Scan for the cell matching the given text and deliver its [x, y] coordinate at center. 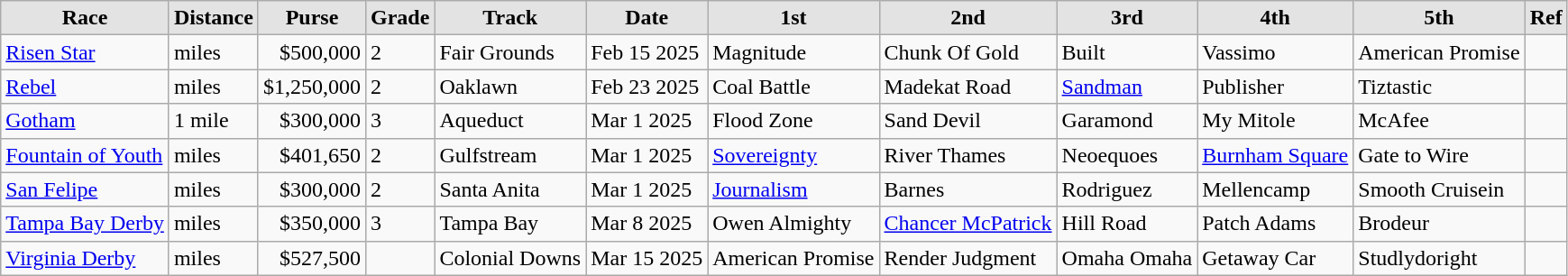
Risen Star [85, 52]
Built [1127, 52]
Santa Anita [510, 189]
Flood Zone [793, 121]
Barnes [968, 189]
Colonial Downs [510, 258]
3rd [1127, 18]
1 mile [213, 121]
Feb 23 2025 [647, 87]
Tampa Bay [510, 224]
Aqueduct [510, 121]
Rebel [85, 87]
Grade [400, 18]
2nd [968, 18]
Mar 8 2025 [647, 224]
Neoequoes [1127, 155]
Sand Devil [968, 121]
Gulfstream [510, 155]
Fair Grounds [510, 52]
Sandman [1127, 87]
$1,250,000 [312, 87]
Brodeur [1439, 224]
Owen Almighty [793, 224]
Burnham Square [1275, 155]
$401,650 [312, 155]
San Felipe [85, 189]
My Mitole [1275, 121]
4th [1275, 18]
Mellencamp [1275, 189]
Patch Adams [1275, 224]
Omaha Omaha [1127, 258]
Chunk Of Gold [968, 52]
1st [793, 18]
Chancer McPatrick [968, 224]
Hill Road [1127, 224]
Garamond [1127, 121]
Oaklawn [510, 87]
Virginia Derby [85, 258]
Gate to Wire [1439, 155]
Smooth Cruisein [1439, 189]
Race [85, 18]
5th [1439, 18]
Madekat Road [968, 87]
Render Judgment [968, 258]
River Thames [968, 155]
Purse [312, 18]
$350,000 [312, 224]
Track [510, 18]
Tiztastic [1439, 87]
Magnitude [793, 52]
Mar 15 2025 [647, 258]
Feb 15 2025 [647, 52]
Publisher [1275, 87]
$500,000 [312, 52]
$527,500 [312, 258]
Ref [1545, 18]
Rodriguez [1127, 189]
Journalism [793, 189]
Sovereignty [793, 155]
Tampa Bay Derby [85, 224]
Fountain of Youth [85, 155]
Studlydoright [1439, 258]
McAfee [1439, 121]
Distance [213, 18]
Getaway Car [1275, 258]
Vassimo [1275, 52]
Date [647, 18]
Coal Battle [793, 87]
Gotham [85, 121]
